Capture the cell that displays the provided text and extract its (x, y) central coordinate. 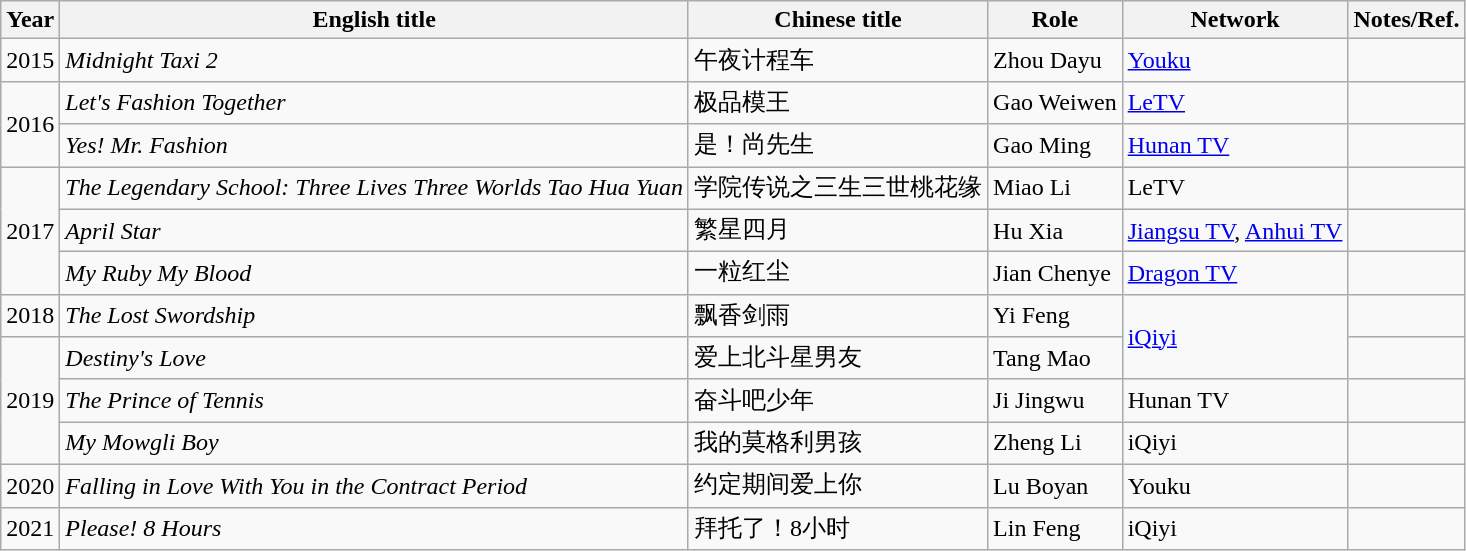
Network (1235, 20)
Yi Feng (1056, 316)
2018 (30, 316)
English title (374, 20)
2020 (30, 486)
飘香剑雨 (838, 316)
Notes/Ref. (1406, 20)
我的莫格利男孩 (838, 444)
奋斗吧少年 (838, 400)
Lu Boyan (1056, 486)
午夜计程车 (838, 60)
2015 (30, 60)
The Lost Swordship (374, 316)
Miao Li (1056, 188)
一粒红尘 (838, 274)
是！尚先生 (838, 146)
Midnight Taxi 2 (374, 60)
2019 (30, 401)
Yes! Mr. Fashion (374, 146)
Let's Fashion Together (374, 102)
Hu Xia (1056, 230)
Zheng Li (1056, 444)
2017 (30, 230)
The Prince of Tennis (374, 400)
Jian Chenye (1056, 274)
Tang Mao (1056, 358)
Dragon TV (1235, 274)
学院传说之三生三世桃花缘 (838, 188)
Jiangsu TV, Anhui TV (1235, 230)
The Legendary School: Three Lives Three Worlds Tao Hua Yuan (374, 188)
My Mowgli Boy (374, 444)
爱上北斗星男友 (838, 358)
Falling in Love With You in the Contract Period (374, 486)
拜托了！8小时 (838, 528)
Ji Jingwu (1056, 400)
约定期间爱上你 (838, 486)
Role (1056, 20)
2021 (30, 528)
Gao Ming (1056, 146)
Gao Weiwen (1056, 102)
Chinese title (838, 20)
Year (30, 20)
April Star (374, 230)
My Ruby My Blood (374, 274)
Destiny's Love (374, 358)
极品模王 (838, 102)
Lin Feng (1056, 528)
2016 (30, 124)
繁星四月 (838, 230)
Zhou Dayu (1056, 60)
Please! 8 Hours (374, 528)
